Detect which cell encompasses the target text, then output its (X, Y) center coordinate. 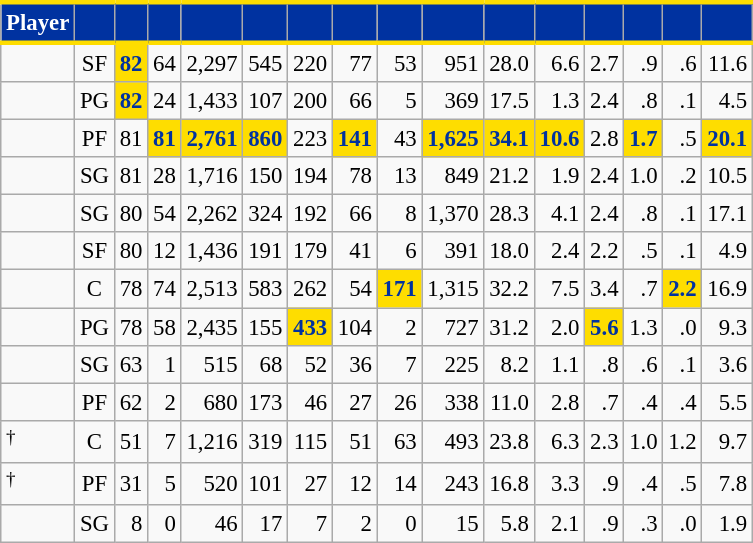
26 (400, 402)
32.2 (509, 289)
28 (164, 176)
2.1 (559, 524)
1,625 (453, 139)
1,716 (212, 176)
2.3 (604, 441)
2,297 (212, 62)
515 (212, 364)
1,436 (212, 251)
3.6 (727, 364)
Player (38, 22)
62 (130, 402)
2,435 (212, 327)
194 (310, 176)
58 (164, 327)
8.2 (509, 364)
1.1 (559, 364)
5.5 (727, 402)
391 (453, 251)
1 (164, 364)
31 (130, 484)
338 (453, 402)
107 (266, 101)
10.5 (727, 176)
520 (212, 484)
101 (266, 484)
6.6 (559, 62)
5.8 (509, 524)
43 (400, 139)
17.5 (509, 101)
115 (310, 441)
223 (310, 139)
680 (212, 402)
36 (354, 364)
2,761 (212, 139)
15 (453, 524)
150 (266, 176)
171 (400, 289)
173 (266, 402)
52 (310, 364)
191 (266, 251)
4.1 (559, 214)
262 (310, 289)
13 (400, 176)
28.3 (509, 214)
225 (453, 364)
53 (400, 62)
3.3 (559, 484)
5.6 (604, 327)
9.3 (727, 327)
220 (310, 62)
41 (354, 251)
18.0 (509, 251)
21.2 (509, 176)
1,216 (212, 441)
4.9 (727, 251)
64 (164, 62)
545 (266, 62)
104 (354, 327)
4.5 (727, 101)
10.6 (559, 139)
1,370 (453, 214)
77 (354, 62)
9.7 (727, 441)
2,262 (212, 214)
951 (453, 62)
200 (310, 101)
583 (266, 289)
1,315 (453, 289)
6.3 (559, 441)
319 (266, 441)
860 (266, 139)
17 (266, 524)
.3 (644, 524)
243 (453, 484)
74 (164, 289)
24 (164, 101)
141 (354, 139)
20.1 (727, 139)
7.5 (559, 289)
727 (453, 327)
68 (266, 364)
1.2 (682, 441)
433 (310, 327)
192 (310, 214)
369 (453, 101)
16.9 (727, 289)
11.0 (509, 402)
17.1 (727, 214)
849 (453, 176)
11.6 (727, 62)
7.8 (727, 484)
179 (310, 251)
493 (453, 441)
1,433 (212, 101)
2.7 (604, 62)
.2 (682, 176)
34.1 (509, 139)
16.8 (509, 484)
14 (400, 484)
3.4 (604, 289)
2.0 (559, 327)
31.2 (509, 327)
2,513 (212, 289)
155 (266, 327)
1.7 (644, 139)
23.8 (509, 441)
324 (266, 214)
6 (400, 251)
28.0 (509, 62)
